Return (x, y) of the center of cell containing provided text 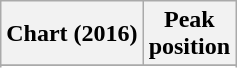
Chart (2016) (72, 34)
Peak position (189, 34)
